Scan for the cell matching the given text and deliver its [X, Y] coordinate at center. 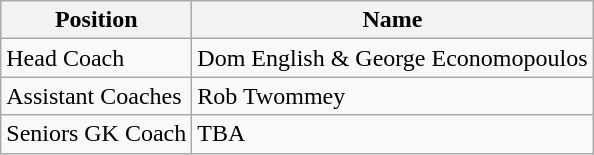
Head Coach [96, 58]
Seniors GK Coach [96, 134]
TBA [392, 134]
Position [96, 20]
Name [392, 20]
Assistant Coaches [96, 96]
Dom English & George Economopoulos [392, 58]
Rob Twommey [392, 96]
